Determine the [X, Y] coordinate at the center of the cell enclosing the given text.  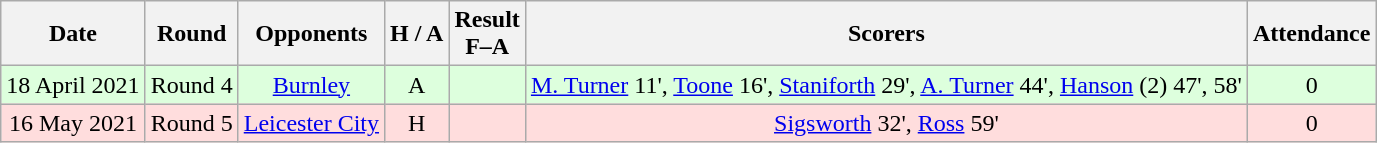
H [417, 123]
18 April 2021 [73, 85]
ResultF–A [487, 34]
16 May 2021 [73, 123]
Attendance [1311, 34]
Round [192, 34]
Sigsworth 32', Ross 59' [886, 123]
Round 4 [192, 85]
H / A [417, 34]
M. Turner 11', Toone 16', Staniforth 29', A. Turner 44', Hanson (2) 47', 58' [886, 85]
Round 5 [192, 123]
Scorers [886, 34]
Leicester City [311, 123]
Date [73, 34]
Opponents [311, 34]
Burnley [311, 85]
A [417, 85]
